Provide the [x, y] coordinate of the cell's center where the given text is located.  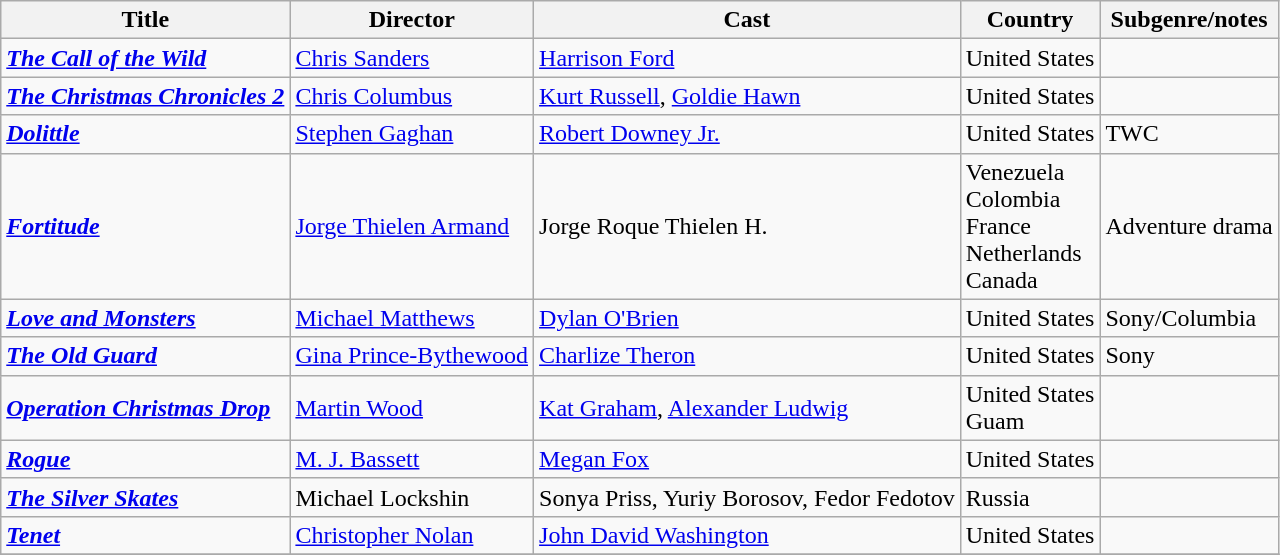
Michael Matthews [412, 318]
Sony [1189, 356]
Fortitude [146, 226]
Subgenre/notes [1189, 20]
Venezuela Colombia France Netherlands Canada [1030, 226]
Jorge Thielen Armand [412, 226]
John David Washington [748, 535]
Director [412, 20]
Title [146, 20]
Stephen Gaghan [412, 134]
Operation Christmas Drop [146, 408]
Megan Fox [748, 459]
Harrison Ford [748, 58]
Tenet [146, 535]
Cast [748, 20]
Robert Downey Jr. [748, 134]
M. J. Bassett [412, 459]
Sony/Columbia [1189, 318]
The Old Guard [146, 356]
Kurt Russell, Goldie Hawn [748, 96]
Gina Prince-Bythewood [412, 356]
Country [1030, 20]
Rogue [146, 459]
Michael Lockshin [412, 497]
United StatesGuam [1030, 408]
The Call of the Wild [146, 58]
The Christmas Chronicles 2 [146, 96]
Adventure drama [1189, 226]
The Silver Skates [146, 497]
Russia [1030, 497]
TWC [1189, 134]
Chris Columbus [412, 96]
Dolittle [146, 134]
Love and Monsters [146, 318]
Dylan O'Brien [748, 318]
Sonya Priss, Yuriy Borosov, Fedor Fedotov [748, 497]
Christopher Nolan [412, 535]
Charlize Theron [748, 356]
Chris Sanders [412, 58]
Kat Graham, Alexander Ludwig [748, 408]
Jorge Roque Thielen H. [748, 226]
Martin Wood [412, 408]
